Search for the cell housing the specified text and yield its [x, y] center coordinate. 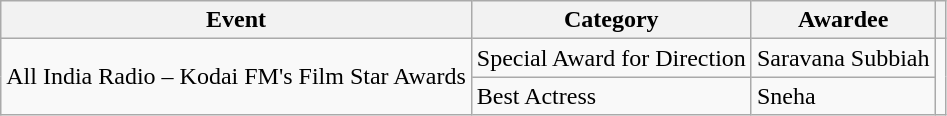
Best Actress [611, 96]
Awardee [843, 20]
Category [611, 20]
Sneha [843, 96]
Event [236, 20]
Special Award for Direction [611, 58]
Saravana Subbiah [843, 58]
All India Radio – Kodai FM's Film Star Awards [236, 77]
